Extract the (X, Y) coordinate from the center of the cell holding the provided text.  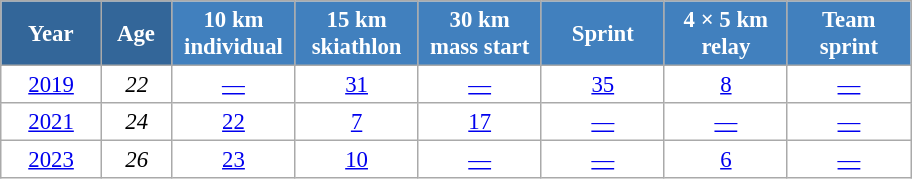
10 km individual (234, 34)
31 (356, 85)
23 (234, 160)
Team sprint (848, 34)
8 (726, 85)
26 (136, 160)
6 (726, 160)
2019 (52, 85)
10 (356, 160)
4 × 5 km relay (726, 34)
Age (136, 34)
2021 (52, 122)
Year (52, 34)
2023 (52, 160)
30 km mass start (480, 34)
7 (356, 122)
24 (136, 122)
Sprint (602, 34)
15 km skiathlon (356, 34)
17 (480, 122)
35 (602, 85)
